Search for the cell housing the specified text and yield its (X, Y) center coordinate. 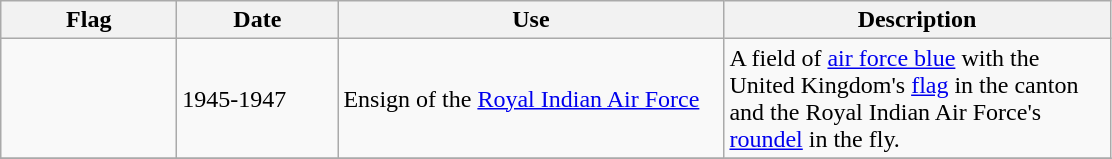
Flag (89, 20)
A field of air force blue with the United Kingdom's flag in the canton and the Royal Indian Air Force's roundel in the fly. (917, 98)
Ensign of the Royal Indian Air Force (531, 98)
Description (917, 20)
1945-1947 (258, 98)
Date (258, 20)
Use (531, 20)
